From the cell containing the given text, extract its center point as (X, Y) coordinate. 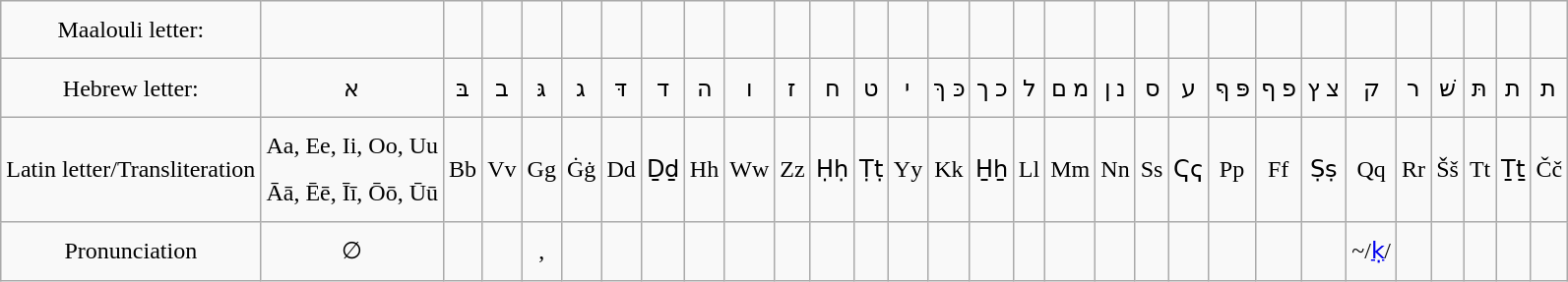
Ṯṯ (1514, 169)
ח (832, 88)
ר (1413, 88)
Bb (463, 169)
נ ן (1115, 88)
כּ ךּ (949, 88)
Kk (949, 169)
צ ץ (1324, 88)
ל (1029, 88)
Gg (541, 169)
Ṭṭ (870, 169)
ז (792, 88)
Čč (1549, 169)
Rr (1413, 169)
Vv (502, 169)
Hebrew letter: (131, 88)
Ll (1029, 169)
Ġġ (581, 169)
ק (1372, 88)
דּ (621, 88)
~/ḳ/ (1372, 252)
גּ (541, 88)
ו (750, 88)
י (908, 88)
ע (1189, 88)
ב (502, 88)
שׁ (1448, 88)
∅ (352, 252)
Ҁҁ (1189, 169)
Aa, Ee, Ii, Oo, UuĀā, Ēē, Īī, Ōō, Ūū (352, 169)
Dd (621, 169)
, (541, 252)
פ ף (1278, 88)
Pronunciation (131, 252)
Yy (908, 169)
מ ם (1071, 88)
ס (1152, 88)
א (352, 88)
ג (581, 88)
Latin letter/Transliteration (131, 169)
Ḏḏ (662, 169)
Ww (750, 169)
Ss (1152, 169)
תּ (1479, 88)
ה (704, 88)
H̱ẖ (991, 169)
Pp (1232, 169)
Nn (1115, 169)
ט (870, 88)
Maalouli letter: (131, 29)
Tt (1479, 169)
Qq (1372, 169)
Ff (1278, 169)
כ ך (991, 88)
ד (662, 88)
Šš (1448, 169)
Hh (704, 169)
Ṣṣ (1324, 169)
פּ ףּ (1232, 88)
Zz (792, 169)
Ḥḥ (832, 169)
Mm (1071, 169)
בּ (463, 88)
